Identify which cell holds the provided text, then report its [x, y] central coordinate. 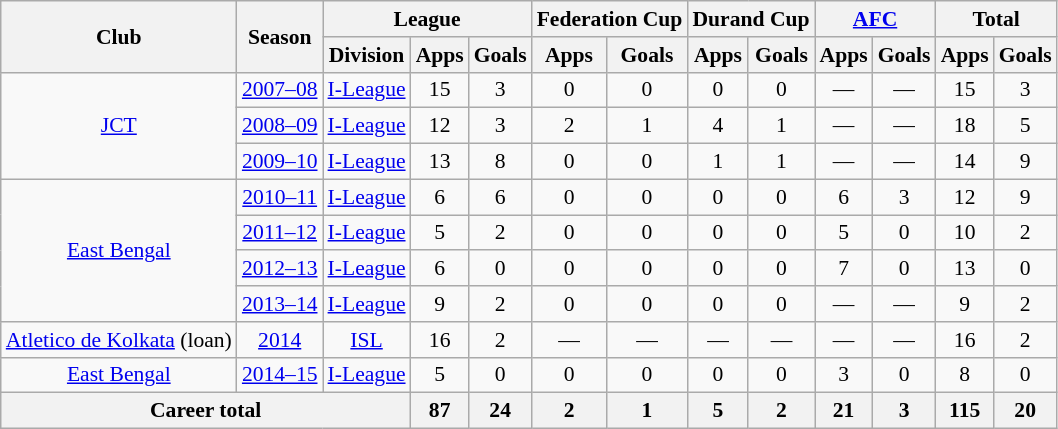
115 [965, 411]
2014 [280, 340]
2009–10 [280, 162]
4 [718, 126]
2007–08 [280, 90]
2011–12 [280, 233]
Durand Cup [750, 19]
21 [844, 411]
2013–14 [280, 304]
Career total [206, 411]
10 [965, 233]
20 [1026, 411]
AFC [876, 19]
League [428, 19]
14 [965, 162]
Season [280, 36]
Federation Cup [610, 19]
Total [996, 19]
Division [367, 55]
7 [844, 269]
Club [119, 36]
JCT [119, 126]
24 [500, 411]
Atletico de Kolkata (loan) [119, 340]
87 [440, 411]
18 [965, 126]
2010–11 [280, 197]
2012–13 [280, 269]
2014–15 [280, 375]
2008–09 [280, 126]
ISL [367, 340]
